Identify which cell holds the provided text, then report its [X, Y] central coordinate. 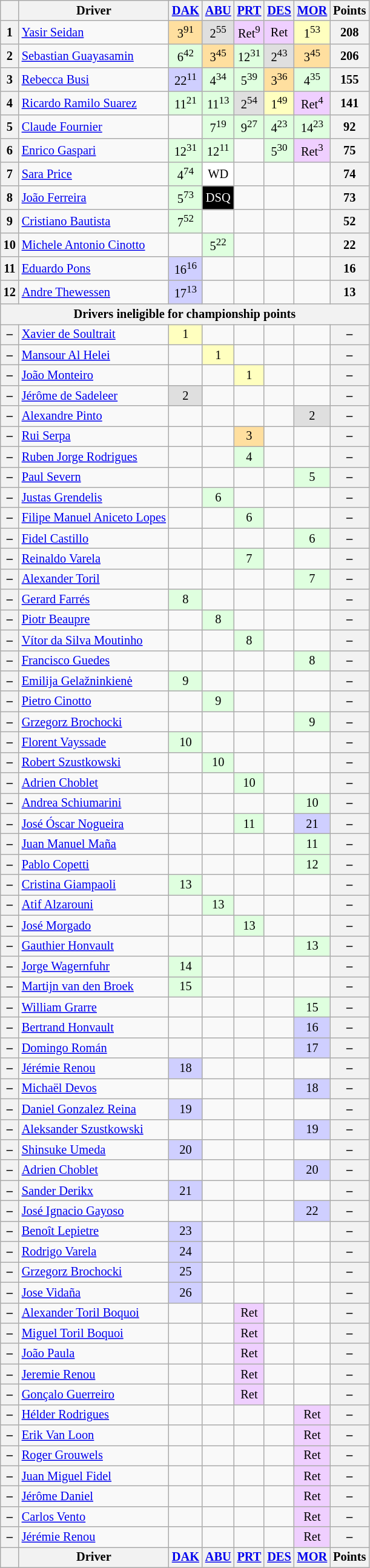
WD [218, 174]
Yasir Seidan [94, 33]
17 [312, 1048]
Domingo Román [94, 1048]
Rodrigo Varela [94, 1252]
Filipe Manuel Aniceto Lopes [94, 518]
Bertrand Honvault [94, 1027]
Xavier de Soultrait [94, 334]
1423 [312, 127]
1713 [185, 292]
423 [279, 127]
João Paula [94, 1354]
Alexander Toril [94, 579]
Andre Thewessen [94, 292]
Erik Van Loon [94, 1435]
Claude Fournier [94, 127]
Aleksander Szustkowski [94, 1130]
642 [185, 56]
Robert Szustkowski [94, 762]
539 [249, 80]
391 [185, 33]
Juan Miguel Fidel [94, 1476]
26 [185, 1292]
92 [349, 127]
Ret4 [312, 103]
Piotr Beaupre [94, 620]
1121 [185, 103]
Juan Manuel Maña [94, 844]
Emilija Gelažninkienė [94, 681]
206 [349, 56]
Reinaldo Varela [94, 558]
435 [312, 80]
Benoît Lepietre [94, 1231]
530 [279, 150]
208 [349, 33]
52 [349, 222]
336 [279, 80]
Sara Price [94, 174]
Drivers ineligible for championship points [185, 314]
José Morgado [94, 925]
149 [279, 103]
Ret3 [312, 150]
Vítor da Silva Moutinho [94, 640]
Jeremie Renou [94, 1374]
Jérôme Daniel [94, 1497]
Atif Alzarouni [94, 905]
1616 [185, 269]
José Óscar Nogueira [94, 824]
23 [185, 1231]
Francisco Guedes [94, 661]
Rui Serpa [94, 436]
573 [185, 197]
Roger Grouwels [94, 1455]
Daniel Gonzalez Reina [94, 1109]
255 [218, 33]
927 [249, 127]
Michaël Devos [94, 1088]
Martijn van den Broek [94, 987]
474 [185, 174]
75 [349, 150]
Paul Severn [94, 477]
719 [218, 127]
Carlos Vento [94, 1517]
Mansour Al Helei [94, 355]
Shinsuke Umeda [94, 1150]
434 [218, 80]
João Ferreira [94, 197]
Jorge Wagernfuhr [94, 966]
José Ignacio Gayoso [94, 1211]
Ret9 [249, 33]
Jose Vidaña [94, 1292]
153 [312, 33]
Alexandre Pinto [94, 416]
74 [349, 174]
Sebastian Guayasamin [94, 56]
155 [349, 80]
Ricardo Ramilo Suarez [94, 103]
William Grarre [94, 1007]
522 [218, 245]
Michele Antonio Cinotto [94, 245]
Hélder Rodrigues [94, 1415]
Pablo Copetti [94, 864]
2211 [185, 80]
Sander Derikx [94, 1191]
Justas Grendelis [94, 497]
73 [349, 197]
752 [185, 222]
Rebecca Busi [94, 80]
DSQ [218, 197]
24 [185, 1252]
Alexander Toril Boquoi [94, 1313]
1211 [218, 150]
Gerard Farrés [94, 600]
Eduardo Pons [94, 269]
25 [185, 1272]
Fidel Castillo [94, 538]
João Monteiro [94, 375]
Andrea Schiumarini [94, 803]
14 [185, 966]
Cristiano Bautista [94, 222]
243 [279, 56]
Jérôme de Sadeleer [94, 395]
254 [249, 103]
Enrico Gaspari [94, 150]
1113 [218, 103]
Pietro Cinotto [94, 701]
Florent Vayssade [94, 742]
Ruben Jorge Rodrigues [94, 457]
Gauthier Honvault [94, 946]
Gonçalo Guerreiro [94, 1394]
141 [349, 103]
Miguel Toril Boquoi [94, 1333]
Cristina Giampaoli [94, 885]
